Detect which cell encompasses the target text, then output its (X, Y) center coordinate. 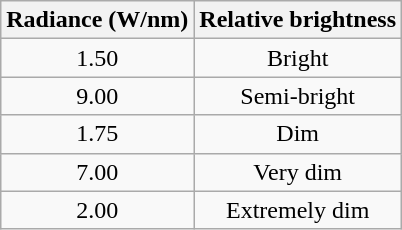
Bright (298, 58)
9.00 (98, 96)
7.00 (98, 172)
Relative brightness (298, 20)
1.75 (98, 134)
Very dim (298, 172)
1.50 (98, 58)
Semi-bright (298, 96)
Radiance (W/nm) (98, 20)
Extremely dim (298, 210)
2.00 (98, 210)
Dim (298, 134)
